Provide the (x, y) coordinate of the cell's center where the given text is located.  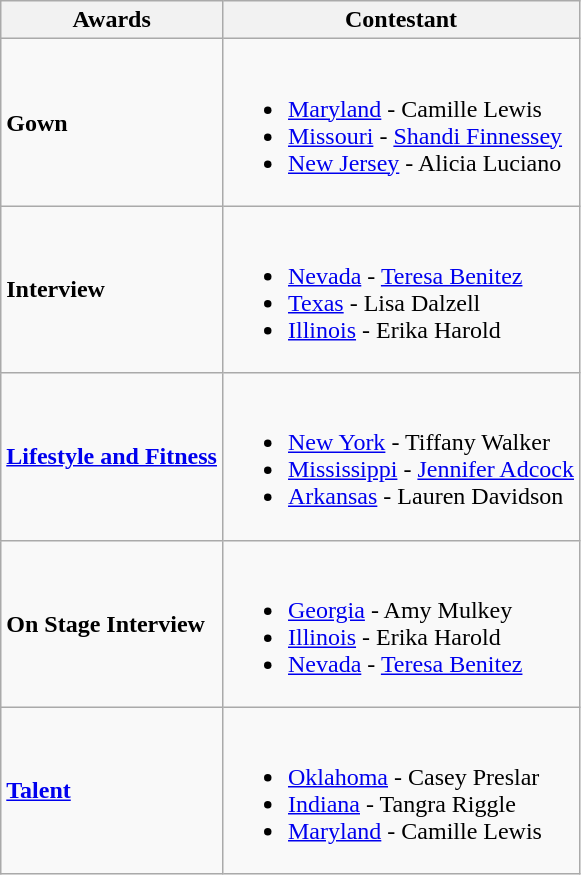
Lifestyle and Fitness (112, 456)
Awards (112, 20)
Talent (112, 790)
On Stage Interview (112, 624)
Nevada - Teresa Benitez Texas - Lisa Dalzell Illinois - Erika Harold (400, 290)
Interview (112, 290)
Georgia - Amy Mulkey Illinois - Erika Harold Nevada - Teresa Benitez (400, 624)
Gown (112, 122)
Maryland - Camille Lewis Missouri - Shandi Finnessey New Jersey - Alicia Luciano (400, 122)
New York - Tiffany Walker Mississippi - Jennifer Adcock Arkansas - Lauren Davidson (400, 456)
Oklahoma - Casey Preslar Indiana - Tangra Riggle Maryland - Camille Lewis (400, 790)
Contestant (400, 20)
